Extract the (x, y) coordinate from the center of the cell holding the provided text.  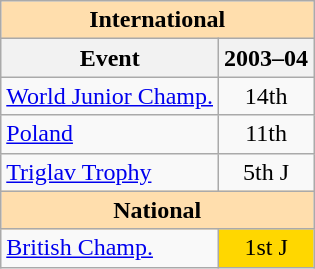
11th (266, 134)
Poland (110, 134)
World Junior Champ. (110, 96)
International (158, 20)
British Champ. (110, 248)
14th (266, 96)
Event (110, 58)
National (158, 210)
2003–04 (266, 58)
Triglav Trophy (110, 172)
1st J (266, 248)
5th J (266, 172)
